Scan for the cell matching the given text and deliver its (X, Y) coordinate at center. 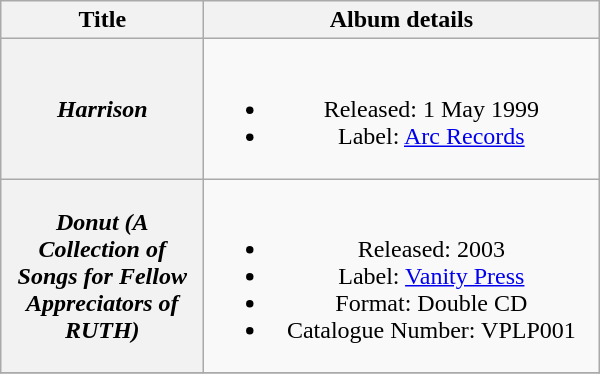
Title (102, 20)
Released: 2003Label: Vanity PressFormat: Double CDCatalogue Number: VPLP001 (402, 276)
Donut (A Collection of Songs for Fellow Appreciators of RUTH) (102, 276)
Harrison (102, 109)
Released: 1 May 1999Label: Arc Records (402, 109)
Album details (402, 20)
